From the cell containing the given text, extract its center point as [X, Y] coordinate. 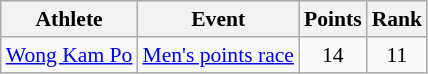
Athlete [70, 19]
Event [218, 19]
Points [333, 19]
11 [398, 55]
14 [333, 55]
Men's points race [218, 55]
Wong Kam Po [70, 55]
Rank [398, 19]
